Determine the (x, y) coordinate at the center of the cell enclosing the given text.  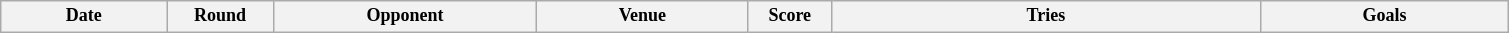
Opponent (405, 16)
Round (220, 16)
Venue (642, 16)
Goals (1384, 16)
Tries (1046, 16)
Date (84, 16)
Score (790, 16)
